For the text-containing cell, return its midpoint in (X, Y) coordinate format. 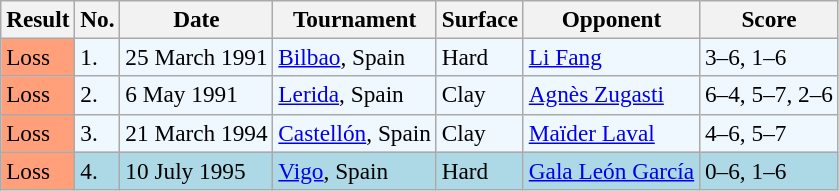
3–6, 1–6 (770, 57)
Result (38, 19)
Bilbao, Spain (354, 57)
No. (98, 19)
Li Fang (611, 57)
2. (98, 95)
0–6, 1–6 (770, 170)
10 July 1995 (196, 170)
Maïder Laval (611, 133)
25 March 1991 (196, 57)
Vigo, Spain (354, 170)
4. (98, 170)
Castellón, Spain (354, 133)
4–6, 5–7 (770, 133)
Tournament (354, 19)
Opponent (611, 19)
6 May 1991 (196, 95)
1. (98, 57)
Lerida, Spain (354, 95)
Surface (480, 19)
Gala León García (611, 170)
6–4, 5–7, 2–6 (770, 95)
3. (98, 133)
21 March 1994 (196, 133)
Date (196, 19)
Agnès Zugasti (611, 95)
Score (770, 19)
